Capture the cell that displays the provided text and extract its [x, y] central coordinate. 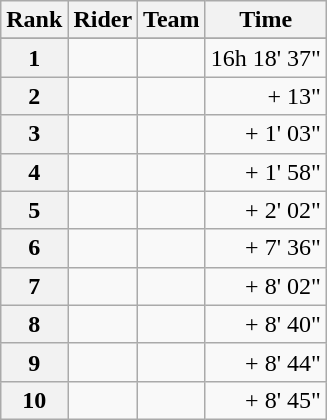
8 [34, 324]
+ 8' 44" [266, 362]
Time [266, 20]
10 [34, 400]
4 [34, 172]
Team [172, 20]
7 [34, 286]
+ 8' 02" [266, 286]
Rank [34, 20]
+ 1' 03" [266, 134]
+ 7' 36" [266, 248]
+ 2' 02" [266, 210]
+ 8' 40" [266, 324]
16h 18' 37" [266, 58]
+ 1' 58" [266, 172]
5 [34, 210]
9 [34, 362]
6 [34, 248]
+ 13" [266, 96]
3 [34, 134]
Rider [103, 20]
+ 8' 45" [266, 400]
2 [34, 96]
1 [34, 58]
